From the cell containing the given text, extract its center point as (X, Y) coordinate. 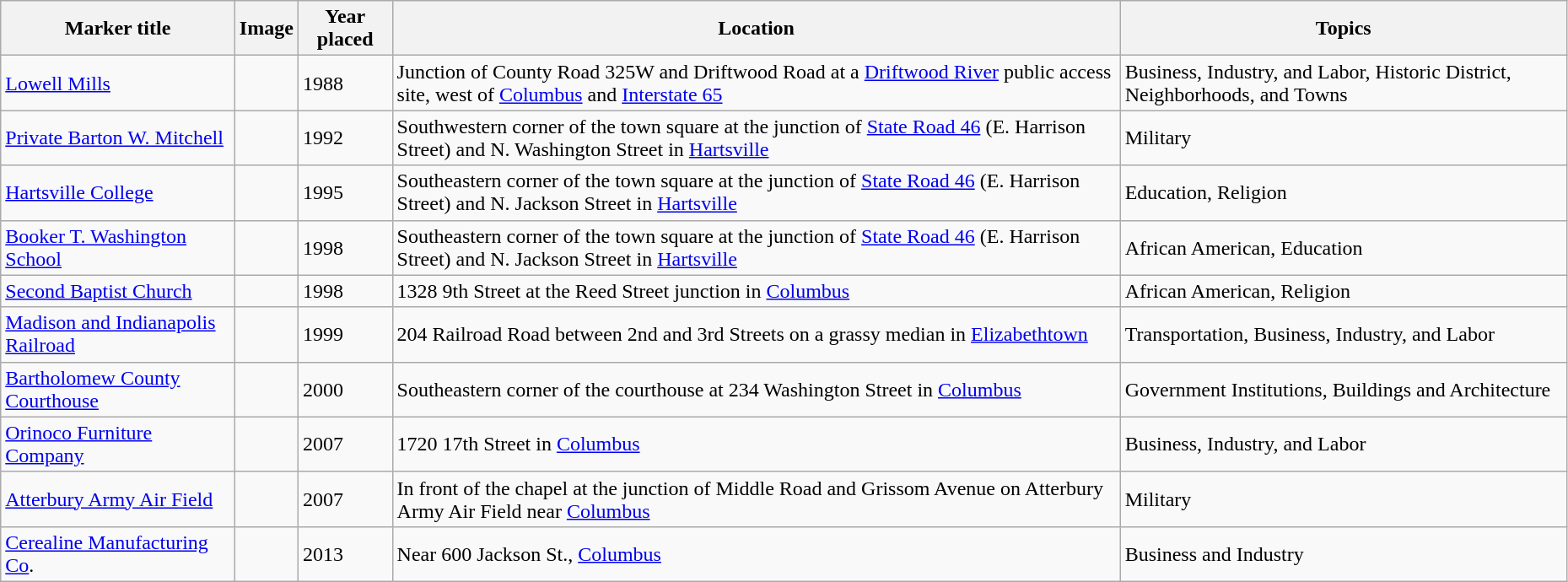
Business and Industry (1343, 553)
In front of the chapel at the junction of Middle Road and Grissom Avenue on Atterbury Army Air Field near Columbus (756, 499)
Lowell Mills (118, 83)
Near 600 Jackson St., Columbus (756, 553)
Atterbury Army Air Field (118, 499)
Business, Industry, and Labor (1343, 444)
Image (267, 29)
Business, Industry, and Labor, Historic District, Neighborhoods, and Towns (1343, 83)
Year placed (345, 29)
Southeastern corner of the courthouse at 234 Washington Street in Columbus (756, 390)
1328 9th Street at the Reed Street junction in Columbus (756, 291)
Second Baptist Church (118, 291)
1720 17th Street in Columbus (756, 444)
1992 (345, 138)
Education, Religion (1343, 192)
Orinoco Furniture Company (118, 444)
Private Barton W. Mitchell (118, 138)
African American, Education (1343, 248)
Booker T. Washington School (118, 248)
Southwestern corner of the town square at the junction of State Road 46 (E. Harrison Street) and N. Washington Street in Hartsville (756, 138)
African American, Religion (1343, 291)
Marker title (118, 29)
Government Institutions, Buildings and Architecture (1343, 390)
Transportation, Business, Industry, and Labor (1343, 334)
2000 (345, 390)
Location (756, 29)
2013 (345, 553)
204 Railroad Road between 2nd and 3rd Streets on a grassy median in Elizabethtown (756, 334)
1988 (345, 83)
Hartsville College (118, 192)
Madison and Indianapolis Railroad (118, 334)
Cerealine Manufacturing Co. (118, 553)
Bartholomew County Courthouse (118, 390)
Junction of County Road 325W and Driftwood Road at a Driftwood River public access site, west of Columbus and Interstate 65 (756, 83)
Topics (1343, 29)
1995 (345, 192)
1999 (345, 334)
